Capture the cell that displays the provided text and extract its [x, y] central coordinate. 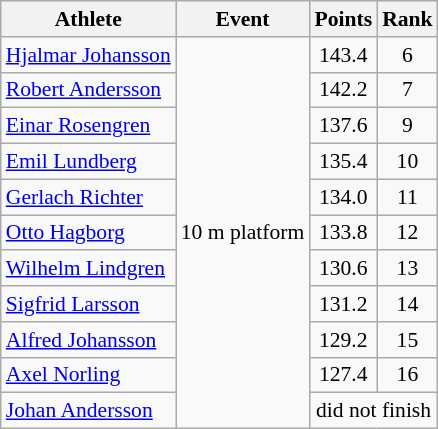
Gerlach Richter [88, 197]
Emil Lundberg [88, 162]
14 [408, 304]
Johan Andersson [88, 411]
134.0 [343, 197]
7 [408, 90]
Einar Rosengren [88, 126]
Axel Norling [88, 375]
129.2 [343, 340]
Athlete [88, 19]
did not finish [373, 411]
Sigfrid Larsson [88, 304]
135.4 [343, 162]
142.2 [343, 90]
137.6 [343, 126]
130.6 [343, 269]
Wilhelm Lindgren [88, 269]
Rank [408, 19]
12 [408, 233]
Event [243, 19]
15 [408, 340]
131.2 [343, 304]
Otto Hagborg [88, 233]
133.8 [343, 233]
Alfred Johansson [88, 340]
6 [408, 55]
Hjalmar Johansson [88, 55]
10 m platform [243, 233]
127.4 [343, 375]
9 [408, 126]
10 [408, 162]
11 [408, 197]
Points [343, 19]
Robert Andersson [88, 90]
143.4 [343, 55]
16 [408, 375]
13 [408, 269]
